Capture the cell that displays the provided text and extract its (X, Y) central coordinate. 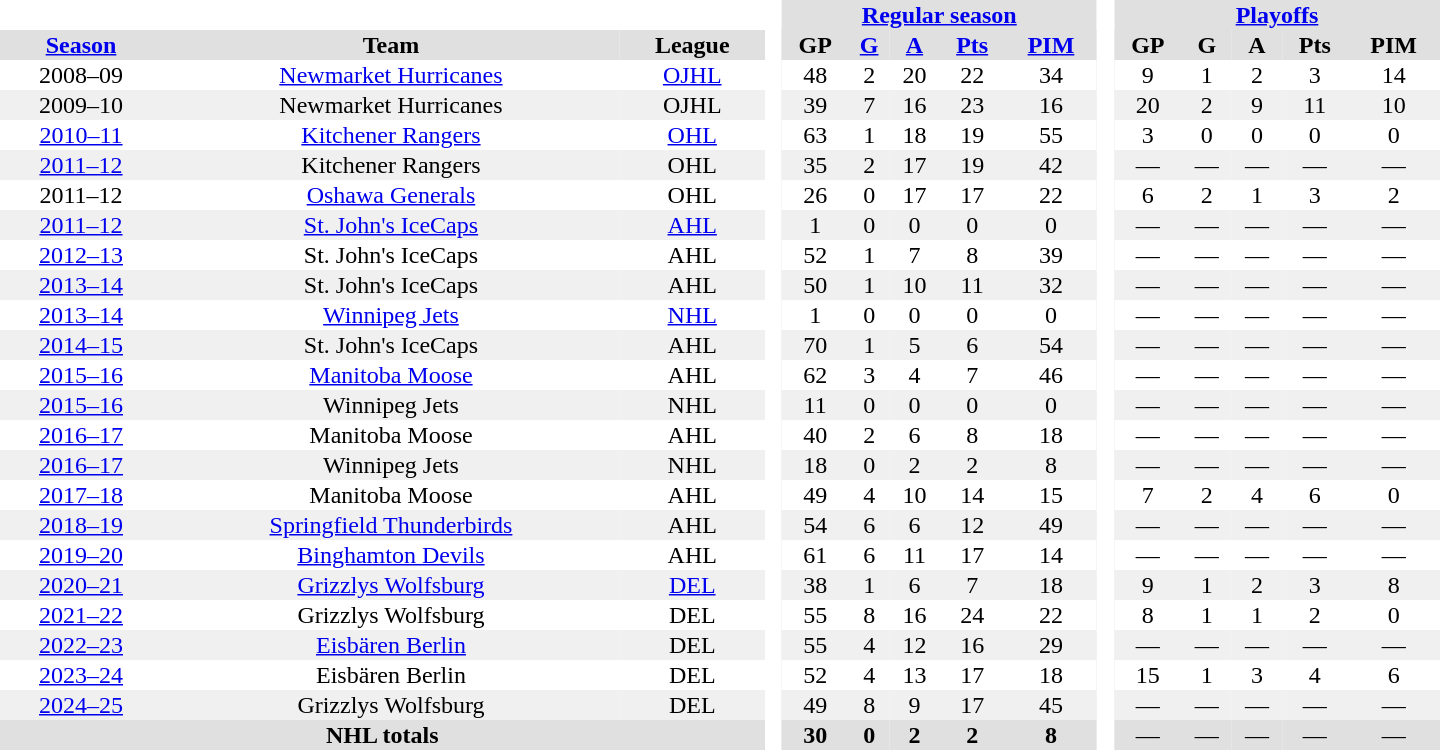
2012–13 (81, 255)
26 (815, 195)
30 (815, 735)
46 (1051, 375)
2010–11 (81, 135)
2019–20 (81, 555)
Season (81, 45)
2023–24 (81, 675)
2009–10 (81, 105)
42 (1051, 165)
40 (815, 435)
Team (391, 45)
Oshawa Generals (391, 195)
5 (914, 345)
2021–22 (81, 615)
2008–09 (81, 75)
2018–19 (81, 525)
Springfield Thunderbirds (391, 525)
45 (1051, 705)
29 (1051, 645)
70 (815, 345)
Playoffs (1277, 15)
38 (815, 585)
23 (972, 105)
13 (914, 675)
2024–25 (81, 705)
63 (815, 135)
35 (815, 165)
2022–23 (81, 645)
48 (815, 75)
2020–21 (81, 585)
24 (972, 615)
34 (1051, 75)
Regular season (939, 15)
50 (815, 285)
61 (815, 555)
NHL totals (382, 735)
2017–18 (81, 495)
League (692, 45)
Binghamton Devils (391, 555)
32 (1051, 285)
2014–15 (81, 345)
62 (815, 375)
